For the text-containing cell, return its midpoint in [x, y] coordinate format. 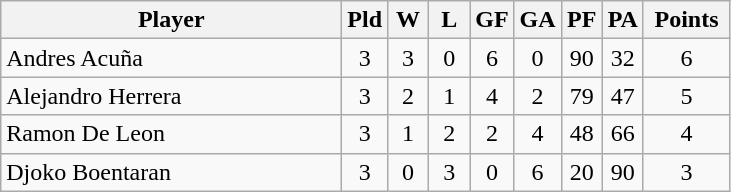
GF [492, 20]
Ramon De Leon [172, 134]
Pld [365, 20]
L [450, 20]
66 [622, 134]
20 [582, 172]
Player [172, 20]
Alejandro Herrera [172, 96]
Points [686, 20]
48 [582, 134]
Djoko Boentaran [172, 172]
32 [622, 58]
Andres Acuña [172, 58]
GA [538, 20]
PA [622, 20]
PF [582, 20]
47 [622, 96]
5 [686, 96]
79 [582, 96]
W [408, 20]
